Provide the [x, y] coordinate of the cell's center where the given text is located.  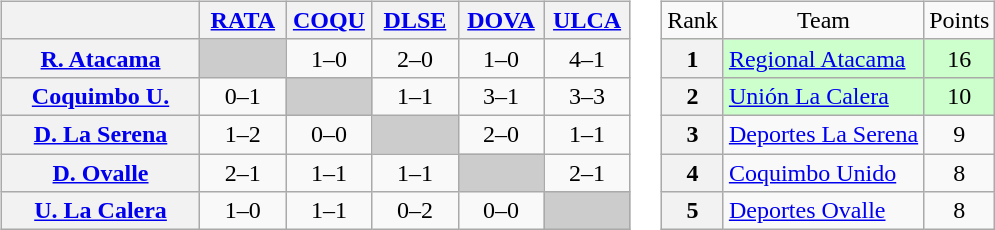
D. La Serena [100, 134]
Deportes Ovalle [823, 211]
1 [693, 58]
3 [693, 134]
Rank [693, 20]
0–1 [243, 96]
Team [823, 20]
1–2 [243, 134]
Coquimbo U. [100, 96]
Coquimbo Unido [823, 173]
DOVA [501, 20]
U. La Calera [100, 211]
9 [960, 134]
R. Atacama [100, 58]
Deportes La Serena [823, 134]
16 [960, 58]
RATA [243, 20]
4 [693, 173]
Regional Atacama [823, 58]
Points [960, 20]
0–2 [415, 211]
3–1 [501, 96]
COQU [329, 20]
4–1 [587, 58]
2 [693, 96]
10 [960, 96]
Unión La Calera [823, 96]
ULCA [587, 20]
DLSE [415, 20]
5 [693, 211]
D. Ovalle [100, 173]
3–3 [587, 96]
